Identify which cell holds the provided text, then report its [X, Y] central coordinate. 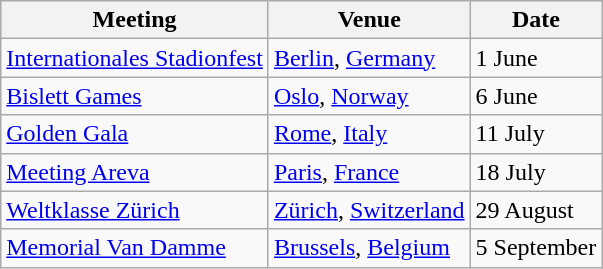
5 September [536, 248]
18 July [536, 172]
11 July [536, 134]
Date [536, 20]
Bislett Games [135, 96]
Rome, Italy [369, 134]
1 June [536, 58]
Paris, France [369, 172]
Berlin, Germany [369, 58]
Meeting Areva [135, 172]
Zürich, Switzerland [369, 210]
Internationales Stadionfest [135, 58]
Brussels, Belgium [369, 248]
Weltklasse Zürich [135, 210]
Meeting [135, 20]
29 August [536, 210]
Oslo, Norway [369, 96]
Venue [369, 20]
Memorial Van Damme [135, 248]
6 June [536, 96]
Golden Gala [135, 134]
